Provide the (x, y) coordinate of the cell's center where the given text is located.  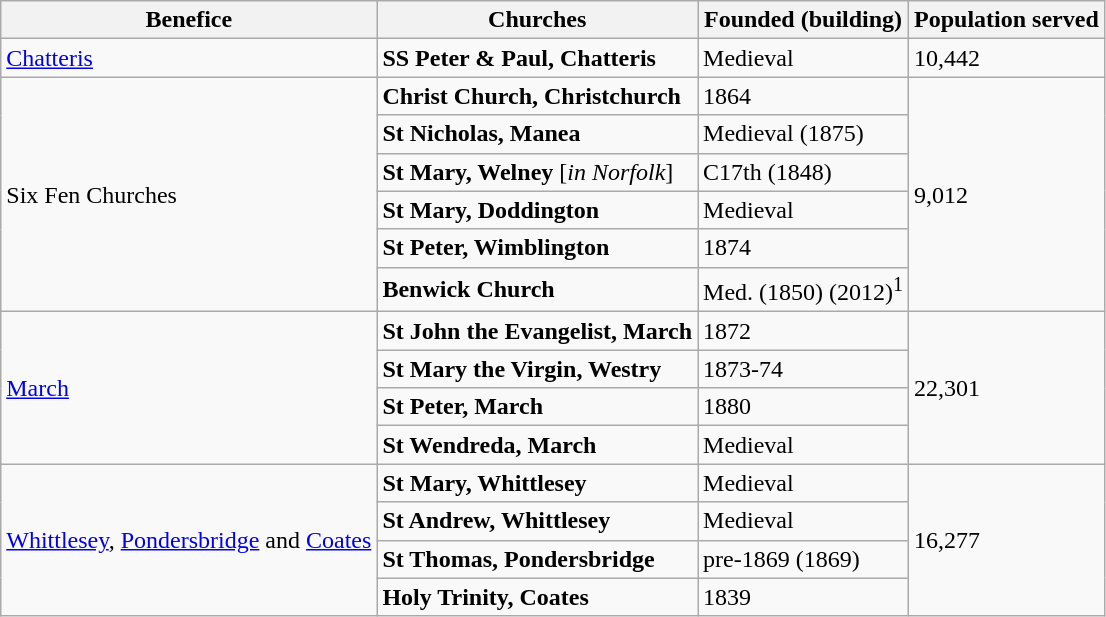
9,012 (1007, 194)
Benwick Church (538, 290)
1864 (804, 96)
SS Peter & Paul, Chatteris (538, 58)
Benefice (189, 20)
16,277 (1007, 540)
10,442 (1007, 58)
1874 (804, 248)
pre-1869 (1869) (804, 559)
C17th (1848) (804, 172)
St Peter, March (538, 407)
St Mary, Welney [in Norfolk] (538, 172)
St Mary the Virgin, Westry (538, 369)
1873-74 (804, 369)
St Nicholas, Manea (538, 134)
St Wendreda, March (538, 445)
St Mary, Whittlesey (538, 483)
Population served (1007, 20)
Six Fen Churches (189, 194)
St John the Evangelist, March (538, 331)
St Peter, Wimblington (538, 248)
1880 (804, 407)
St Andrew, Whittlesey (538, 521)
Christ Church, Christchurch (538, 96)
Churches (538, 20)
St Thomas, Pondersbridge (538, 559)
Chatteris (189, 58)
Medieval (1875) (804, 134)
1839 (804, 597)
1872 (804, 331)
Founded (building) (804, 20)
St Mary, Doddington (538, 210)
22,301 (1007, 388)
Whittlesey, Pondersbridge and Coates (189, 540)
Holy Trinity, Coates (538, 597)
Med. (1850) (2012)1 (804, 290)
March (189, 388)
